Return the (X, Y) coordinate for the center point of the cell that contains the specified text.  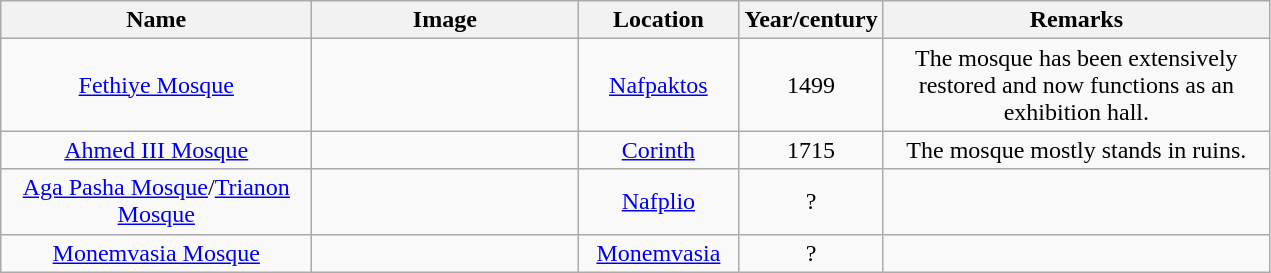
Nafplio (658, 202)
Monemvasia Mosque (156, 253)
1715 (811, 150)
Fethiye Mosque (156, 85)
Remarks (1076, 20)
Corinth (658, 150)
Ahmed III Mosque (156, 150)
Year/century (811, 20)
The mosque mostly stands in ruins. (1076, 150)
Aga Pasha Mosque/Trianon Mosque (156, 202)
Nafpaktos (658, 85)
Image (445, 20)
1499 (811, 85)
Monemvasia (658, 253)
The mosque has been extensively restored and now functions as an exhibition hall. (1076, 85)
Name (156, 20)
Location (658, 20)
